Search for the cell housing the specified text and yield its [x, y] center coordinate. 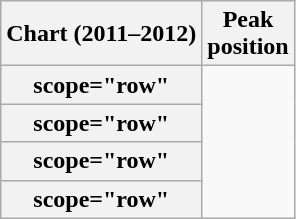
Peakposition [248, 34]
Chart (2011–2012) [102, 34]
